Output the [X, Y] coordinate of the center of the cell containing the given text.  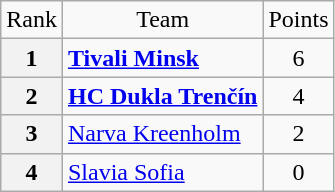
Rank [32, 20]
Points [298, 20]
0 [298, 172]
Team [162, 20]
6 [298, 58]
1 [32, 58]
3 [32, 134]
Narva Kreenholm [162, 134]
HC Dukla Trenčín [162, 96]
Slavia Sofia [162, 172]
Tivali Minsk [162, 58]
